Identify which cell holds the provided text, then report its (x, y) central coordinate. 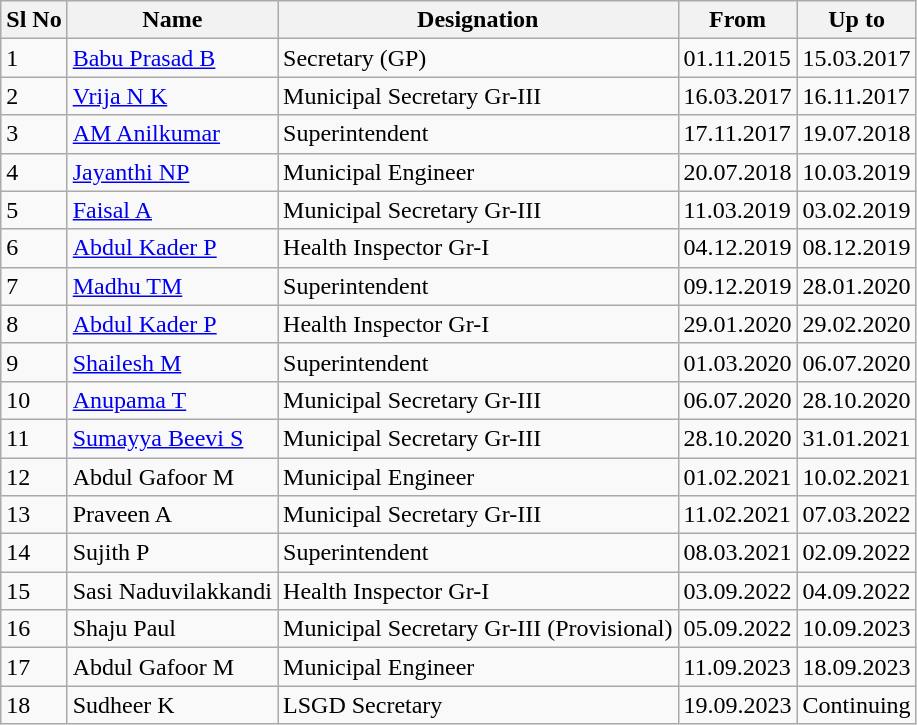
29.02.2020 (856, 324)
16.03.2017 (738, 96)
7 (34, 286)
Shailesh M (172, 362)
Designation (478, 20)
Anupama T (172, 400)
Vrija N K (172, 96)
03.02.2019 (856, 210)
Name (172, 20)
Continuing (856, 705)
10 (34, 400)
08.12.2019 (856, 248)
19.07.2018 (856, 134)
09.12.2019 (738, 286)
12 (34, 477)
Municipal Secretary Gr-III (Provisional) (478, 629)
11.02.2021 (738, 515)
5 (34, 210)
14 (34, 553)
10.02.2021 (856, 477)
19.09.2023 (738, 705)
Faisal A (172, 210)
Sujith P (172, 553)
Sl No (34, 20)
18.09.2023 (856, 667)
08.03.2021 (738, 553)
28.01.2020 (856, 286)
10.09.2023 (856, 629)
15.03.2017 (856, 58)
15 (34, 591)
1 (34, 58)
01.11.2015 (738, 58)
17 (34, 667)
16 (34, 629)
Jayanthi NP (172, 172)
11.09.2023 (738, 667)
4 (34, 172)
31.01.2021 (856, 438)
Madhu TM (172, 286)
05.09.2022 (738, 629)
AM Anilkumar (172, 134)
LSGD Secretary (478, 705)
01.02.2021 (738, 477)
Sudheer K (172, 705)
10.03.2019 (856, 172)
9 (34, 362)
01.03.2020 (738, 362)
02.09.2022 (856, 553)
20.07.2018 (738, 172)
Praveen A (172, 515)
03.09.2022 (738, 591)
29.01.2020 (738, 324)
3 (34, 134)
Sumayya Beevi S (172, 438)
17.11.2017 (738, 134)
Babu Prasad B (172, 58)
Secretary (GP) (478, 58)
11.03.2019 (738, 210)
6 (34, 248)
Shaju Paul (172, 629)
8 (34, 324)
04.09.2022 (856, 591)
11 (34, 438)
04.12.2019 (738, 248)
16.11.2017 (856, 96)
07.03.2022 (856, 515)
From (738, 20)
2 (34, 96)
13 (34, 515)
18 (34, 705)
Sasi Naduvilakkandi (172, 591)
Up to (856, 20)
